Pinpoint the cell where the given text exists, returning its (X, Y) midpoint coordinate. 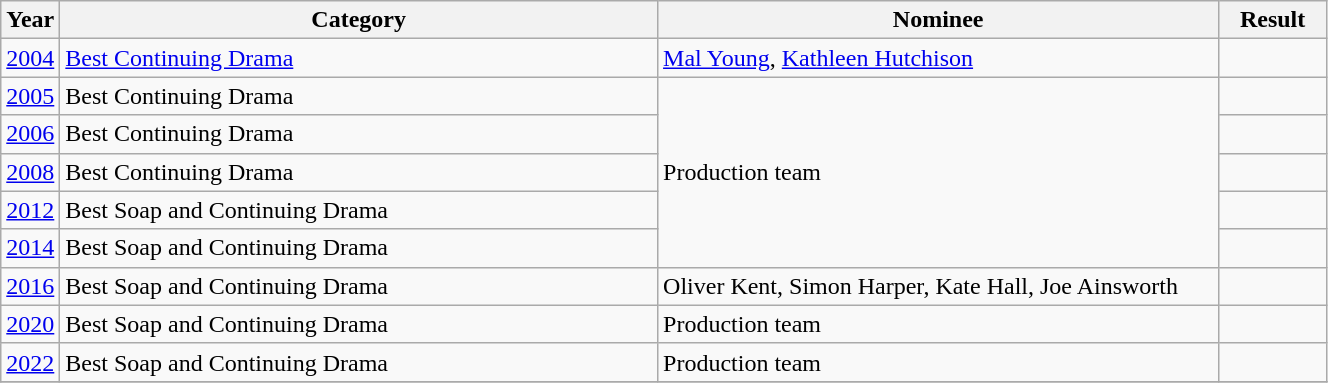
2004 (30, 58)
Nominee (938, 20)
2008 (30, 172)
2020 (30, 324)
Category (359, 20)
Mal Young, Kathleen Hutchison (938, 58)
2022 (30, 362)
2005 (30, 96)
Year (30, 20)
2006 (30, 134)
2012 (30, 210)
Result (1273, 20)
2014 (30, 248)
2016 (30, 286)
Oliver Kent, Simon Harper, Kate Hall, Joe Ainsworth (938, 286)
